Identify which cell holds the provided text, then report its [x, y] central coordinate. 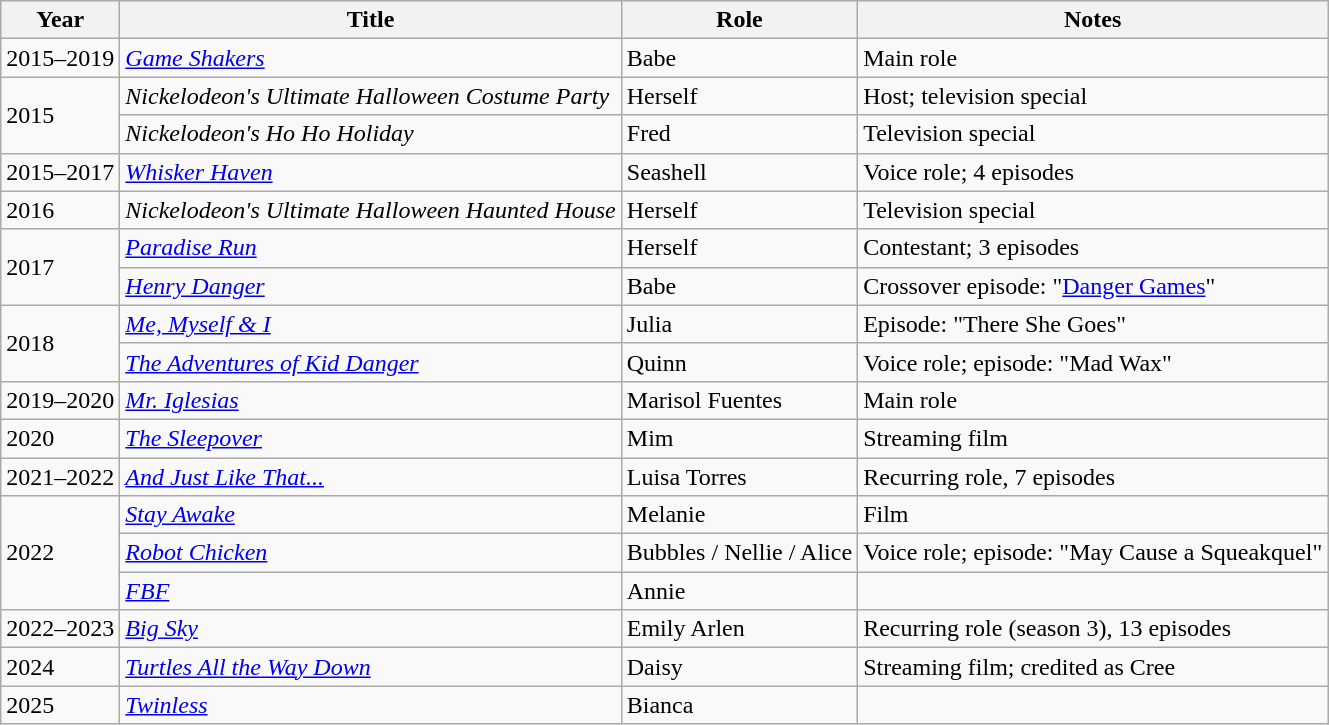
Voice role; 4 episodes [1093, 172]
2017 [60, 267]
2015–2017 [60, 172]
Mr. Iglesias [370, 400]
Voice role; episode: "May Cause a Squeakquel" [1093, 553]
Luisa Torres [739, 477]
The Adventures of Kid Danger [370, 362]
2021–2022 [60, 477]
Stay Awake [370, 515]
Recurring role (season 3), 13 episodes [1093, 629]
Melanie [739, 515]
Julia [739, 324]
2015 [60, 115]
2019–2020 [60, 400]
Notes [1093, 20]
Seashell [739, 172]
Year [60, 20]
2016 [60, 210]
2018 [60, 343]
Fred [739, 134]
Episode: "There She Goes" [1093, 324]
Emily Arlen [739, 629]
Nickelodeon's Ho Ho Holiday [370, 134]
Crossover episode: "Danger Games" [1093, 286]
2024 [60, 667]
Streaming film [1093, 438]
The Sleepover [370, 438]
Voice role; episode: "Mad Wax" [1093, 362]
Bubbles / Nellie / Alice [739, 553]
2025 [60, 705]
2020 [60, 438]
Turtles All the Way Down [370, 667]
Contestant; 3 episodes [1093, 248]
Nickelodeon's Ultimate Halloween Haunted House [370, 210]
Marisol Fuentes [739, 400]
Me, Myself & I [370, 324]
2022–2023 [60, 629]
Role [739, 20]
Host; television special [1093, 96]
Streaming film; credited as Cree [1093, 667]
Whisker Haven [370, 172]
Robot Chicken [370, 553]
2022 [60, 553]
Henry Danger [370, 286]
Title [370, 20]
Game Shakers [370, 58]
Bianca [739, 705]
Recurring role, 7 episodes [1093, 477]
Annie [739, 591]
Mim [739, 438]
2015–2019 [60, 58]
Quinn [739, 362]
Paradise Run [370, 248]
Big Sky [370, 629]
Nickelodeon's Ultimate Halloween Costume Party [370, 96]
Film [1093, 515]
And Just Like That... [370, 477]
Daisy [739, 667]
FBF [370, 591]
Twinless [370, 705]
